Capture the cell that displays the provided text and extract its [x, y] central coordinate. 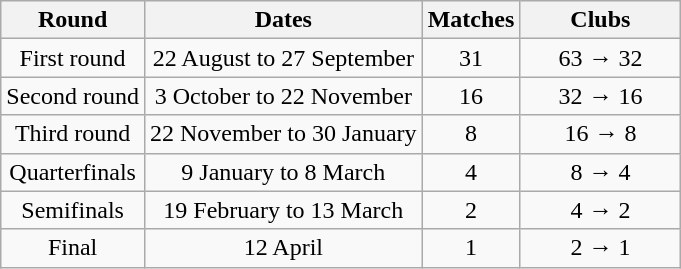
1 [471, 248]
4 → 2 [600, 210]
22 August to 27 September [283, 58]
16 [471, 96]
Clubs [600, 20]
63 → 32 [600, 58]
22 November to 30 January [283, 134]
First round [73, 58]
Quarterfinals [73, 172]
8 [471, 134]
2 → 1 [600, 248]
9 January to 8 March [283, 172]
31 [471, 58]
8 → 4 [600, 172]
Third round [73, 134]
16 → 8 [600, 134]
Round [73, 20]
32 → 16 [600, 96]
Dates [283, 20]
3 October to 22 November [283, 96]
4 [471, 172]
Matches [471, 20]
Semifinals [73, 210]
2 [471, 210]
19 February to 13 March [283, 210]
Final [73, 248]
Second round [73, 96]
12 April [283, 248]
